Identify which cell holds the provided text, then report its (x, y) central coordinate. 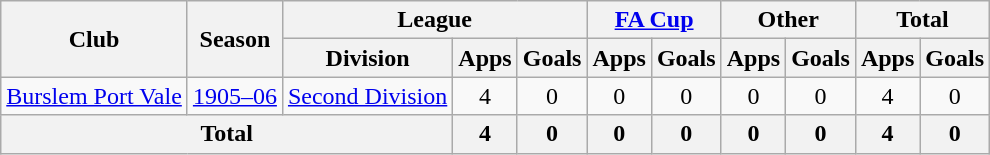
League (434, 20)
Club (94, 39)
Burslem Port Vale (94, 96)
Division (367, 58)
Second Division (367, 96)
1905–06 (234, 96)
FA Cup (654, 20)
Other (788, 20)
Season (234, 39)
